Identify which cell holds the provided text, then report its [X, Y] central coordinate. 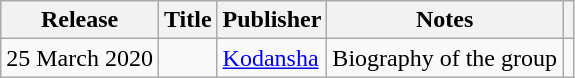
Release [80, 20]
Kodansha [272, 58]
Title [188, 20]
Publisher [272, 20]
Biography of the group [445, 58]
25 March 2020 [80, 58]
Notes [445, 20]
